Output the [X, Y] coordinate of the center of the cell containing the given text.  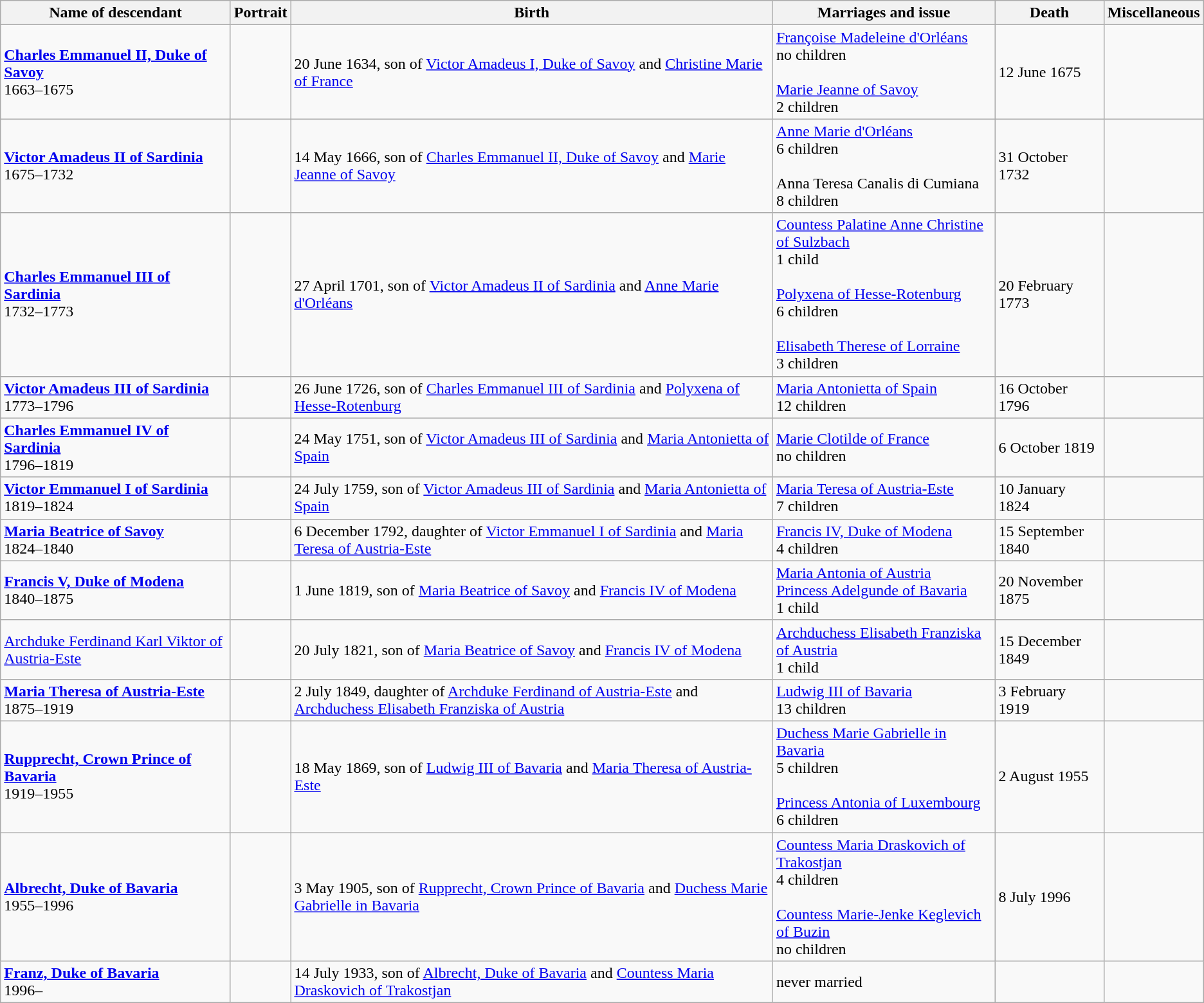
Maria Antonia of AustriaPrincess Adelgunde of Bavaria1 child [884, 590]
24 May 1751, son of Victor Amadeus III of Sardinia and Maria Antonietta of Spain [532, 447]
20 June 1634, son of Victor Amadeus I, Duke of Savoy and Christine Marie of France [532, 72]
Victor Emmanuel I of Sardinia1819–1824 [116, 498]
Marie Clotilde of Franceno children [884, 447]
Charles Emmanuel II, Duke of Savoy1663–1675 [116, 72]
Name of descendant [116, 13]
Charles Emmanuel III of Sardinia1732–1773 [116, 294]
12 June 1675 [1050, 72]
27 April 1701, son of Victor Amadeus II of Sardinia and Anne Marie d'Orléans [532, 294]
Portrait [260, 13]
14 May 1666, son of Charles Emmanuel II, Duke of Savoy and Marie Jeanne of Savoy [532, 166]
Miscellaneous [1154, 13]
Anne Marie d'Orléans6 childrenAnna Teresa Canalis di Cumiana8 children [884, 166]
Marriages and issue [884, 13]
Françoise Madeleine d'Orléansno childrenMarie Jeanne of Savoy2 children [884, 72]
2 July 1849, daughter of Archduke Ferdinand of Austria-Este and Archduchess Elisabeth Franziska of Austria [532, 700]
Francis V, Duke of Modena1840–1875 [116, 590]
3 May 1905, son of Rupprecht, Crown Prince of Bavaria and Duchess Marie Gabrielle in Bavaria [532, 896]
Maria Antonietta of Spain12 children [884, 397]
Birth [532, 13]
8 July 1996 [1050, 896]
1 June 1819, son of Maria Beatrice of Savoy and Francis IV of Modena [532, 590]
Archduchess Elisabeth Franziska of Austria1 child [884, 649]
16 October 1796 [1050, 397]
Francis IV, Duke of Modena4 children [884, 540]
never married [884, 982]
26 June 1726, son of Charles Emmanuel III of Sardinia and Polyxena of Hesse-Rotenburg [532, 397]
2 August 1955 [1050, 777]
Rupprecht, Crown Prince of Bavaria1919–1955 [116, 777]
Death [1050, 13]
15 December 1849 [1050, 649]
31 October 1732 [1050, 166]
14 July 1933, son of Albrecht, Duke of Bavaria and Countess Maria Draskovich of Trakostjan [532, 982]
20 February 1773 [1050, 294]
18 May 1869, son of Ludwig III of Bavaria and Maria Theresa of Austria-Este [532, 777]
Victor Amadeus III of Sardinia1773–1796 [116, 397]
Duchess Marie Gabrielle in Bavaria5 childrenPrincess Antonia of Luxembourg6 children [884, 777]
Franz, Duke of Bavaria1996– [116, 982]
Victor Amadeus II of Sardinia1675–1732 [116, 166]
20 November 1875 [1050, 590]
Ludwig III of Bavaria13 children [884, 700]
3 February 1919 [1050, 700]
Maria Theresa of Austria-Este1875–1919 [116, 700]
Countess Maria Draskovich of Trakostjan4 childrenCountess Marie-Jenke Keglevich of Buzinno children [884, 896]
Albrecht, Duke of Bavaria1955–1996 [116, 896]
6 October 1819 [1050, 447]
10 January 1824 [1050, 498]
Archduke Ferdinand Karl Viktor of Austria-Este [116, 649]
Charles Emmanuel IV of Sardinia1796–1819 [116, 447]
Maria Teresa of Austria-Este7 children [884, 498]
20 July 1821, son of Maria Beatrice of Savoy and Francis IV of Modena [532, 649]
15 September 1840 [1050, 540]
6 December 1792, daughter of Victor Emmanuel I of Sardinia and Maria Teresa of Austria-Este [532, 540]
Countess Palatine Anne Christine of Sulzbach1 childPolyxena of Hesse-Rotenburg6 childrenElisabeth Therese of Lorraine3 children [884, 294]
24 July 1759, son of Victor Amadeus III of Sardinia and Maria Antonietta of Spain [532, 498]
Maria Beatrice of Savoy1824–1840 [116, 540]
